Locate the cell with the specified text and output its [X, Y] center coordinate. 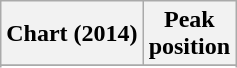
Chart (2014) [72, 34]
Peakposition [189, 34]
